Detect which cell encompasses the target text, then output its (x, y) center coordinate. 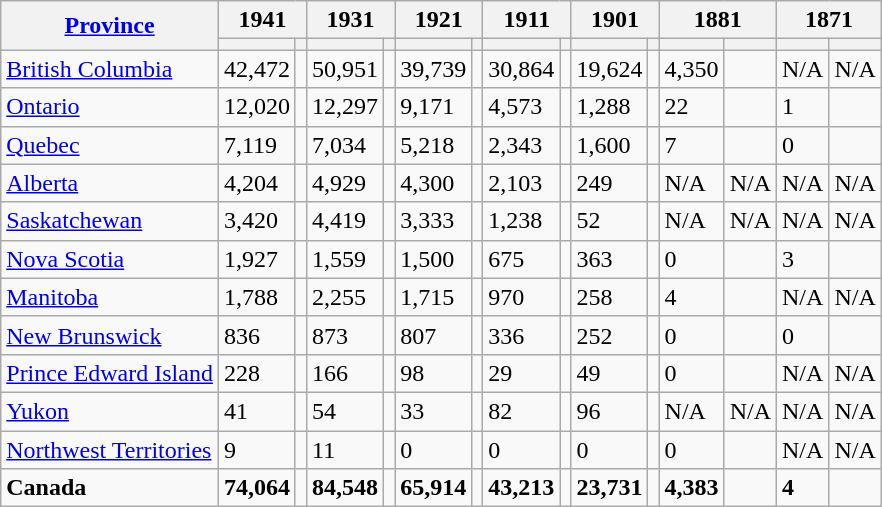
4,573 (522, 107)
43,213 (522, 488)
1,500 (434, 259)
Quebec (110, 145)
11 (346, 449)
1911 (527, 20)
675 (522, 259)
Northwest Territories (110, 449)
42,472 (256, 69)
19,624 (610, 69)
3,333 (434, 221)
1871 (830, 20)
12,297 (346, 107)
12,020 (256, 107)
Canada (110, 488)
1,559 (346, 259)
98 (434, 373)
30,864 (522, 69)
1,715 (434, 297)
82 (522, 411)
2,103 (522, 183)
74,064 (256, 488)
49 (610, 373)
Ontario (110, 107)
Nova Scotia (110, 259)
9,171 (434, 107)
Manitoba (110, 297)
British Columbia (110, 69)
166 (346, 373)
836 (256, 335)
Saskatchewan (110, 221)
2,343 (522, 145)
228 (256, 373)
3,420 (256, 221)
9 (256, 449)
29 (522, 373)
50,951 (346, 69)
4,204 (256, 183)
4,350 (692, 69)
Alberta (110, 183)
249 (610, 183)
Yukon (110, 411)
1931 (351, 20)
807 (434, 335)
7,119 (256, 145)
33 (434, 411)
41 (256, 411)
2,255 (346, 297)
1,788 (256, 297)
873 (346, 335)
363 (610, 259)
336 (522, 335)
7,034 (346, 145)
5,218 (434, 145)
1901 (615, 20)
23,731 (610, 488)
1941 (262, 20)
39,739 (434, 69)
Prince Edward Island (110, 373)
65,914 (434, 488)
New Brunswick (110, 335)
52 (610, 221)
1,927 (256, 259)
4,300 (434, 183)
4,929 (346, 183)
970 (522, 297)
3 (803, 259)
7 (692, 145)
22 (692, 107)
84,548 (346, 488)
1881 (718, 20)
54 (346, 411)
252 (610, 335)
1921 (439, 20)
4,419 (346, 221)
4,383 (692, 488)
258 (610, 297)
1,238 (522, 221)
96 (610, 411)
1,600 (610, 145)
1 (803, 107)
1,288 (610, 107)
Province (110, 26)
